Pinpoint the cell where the given text exists, returning its [X, Y] midpoint coordinate. 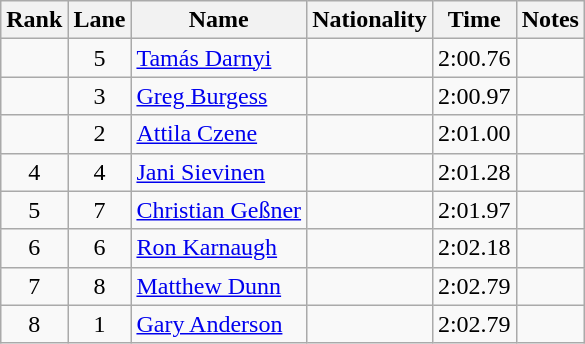
2 [100, 134]
2:00.97 [474, 96]
Notes [550, 20]
Christian Geßner [219, 210]
Tamás Darnyi [219, 58]
1 [100, 324]
Nationality [370, 20]
Attila Czene [219, 134]
2:02.18 [474, 248]
2:00.76 [474, 58]
Name [219, 20]
2:01.28 [474, 172]
2:01.97 [474, 210]
Ron Karnaugh [219, 248]
Greg Burgess [219, 96]
Gary Anderson [219, 324]
Rank [34, 20]
2:01.00 [474, 134]
Matthew Dunn [219, 286]
Jani Sievinen [219, 172]
Lane [100, 20]
3 [100, 96]
Time [474, 20]
